Find where the given text appears and provide that cell's center as [X, Y] coordinate. 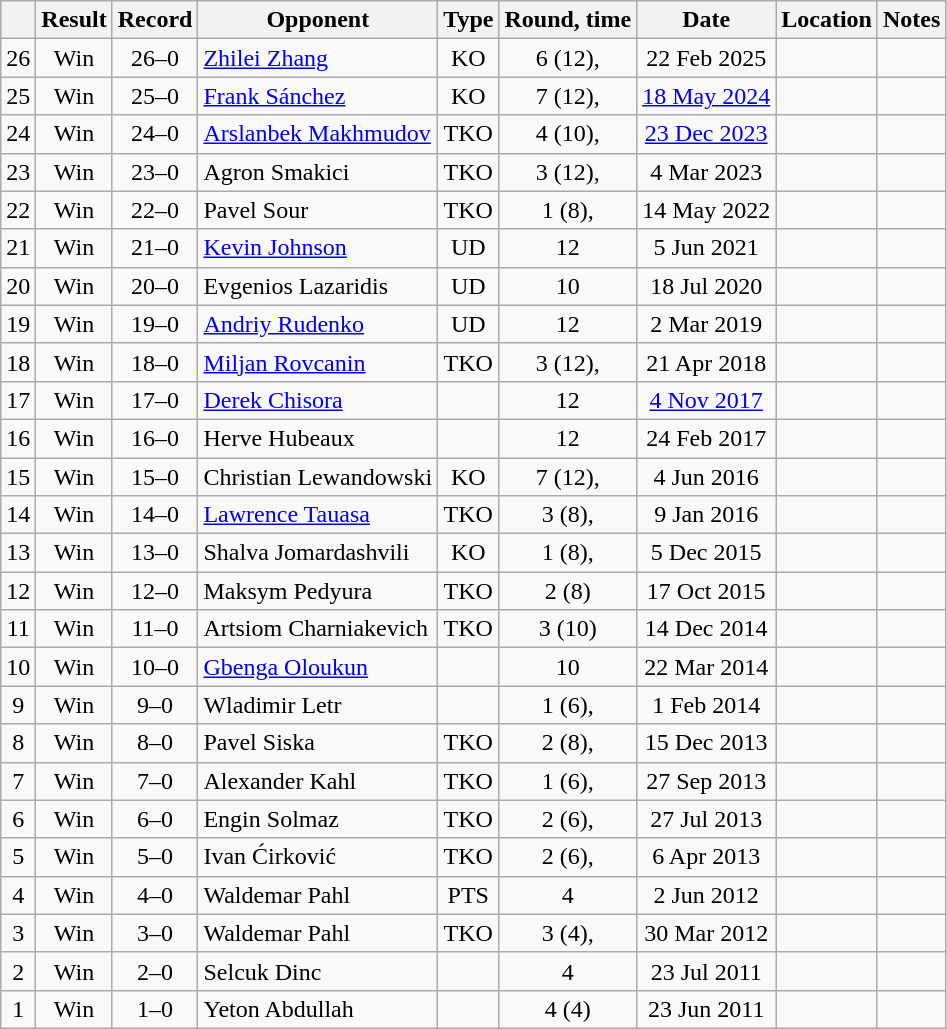
Maksym Pedyura [318, 591]
2–0 [155, 971]
19 [18, 324]
18 [18, 362]
3 (10) [568, 629]
18 May 2024 [706, 96]
Lawrence Tauasa [318, 515]
Shalva Jomardashvili [318, 553]
11–0 [155, 629]
23 Dec 2023 [706, 134]
4 Jun 2016 [706, 477]
24–0 [155, 134]
4 Mar 2023 [706, 172]
9 Jan 2016 [706, 515]
Ivan Ćirković [318, 857]
7–0 [155, 781]
21–0 [155, 248]
Pavel Sour [318, 210]
Evgenios Lazaridis [318, 286]
14 May 2022 [706, 210]
Christian Lewandowski [318, 477]
Kevin Johnson [318, 248]
Engin Solmaz [318, 819]
Location [827, 20]
Miljan Rovcanin [318, 362]
4–0 [155, 895]
26 [18, 58]
2 (8) [568, 591]
8–0 [155, 743]
22 Feb 2025 [706, 58]
27 Jul 2013 [706, 819]
14–0 [155, 515]
PTS [468, 895]
16–0 [155, 438]
3 (4), [568, 933]
Selcuk Dinc [318, 971]
25 [18, 96]
Gbenga Oloukun [318, 667]
Date [706, 20]
Opponent [318, 20]
12–0 [155, 591]
Agron Smakici [318, 172]
27 Sep 2013 [706, 781]
5 Dec 2015 [706, 553]
Derek Chisora [318, 400]
Yeton Abdullah [318, 1009]
Andriy Rudenko [318, 324]
24 [18, 134]
6 [18, 819]
15 Dec 2013 [706, 743]
Notes [911, 20]
20–0 [155, 286]
6 (12), [568, 58]
17 Oct 2015 [706, 591]
10–0 [155, 667]
8 [18, 743]
19–0 [155, 324]
Arslanbek Makhmudov [318, 134]
13 [18, 553]
Herve Hubeaux [318, 438]
Frank Sánchez [318, 96]
14 Dec 2014 [706, 629]
6–0 [155, 819]
16 [18, 438]
2 [18, 971]
4 (4) [568, 1009]
11 [18, 629]
14 [18, 515]
Alexander Kahl [318, 781]
9 [18, 705]
21 Apr 2018 [706, 362]
23 Jul 2011 [706, 971]
Artsiom Charniakevich [318, 629]
23 Jun 2011 [706, 1009]
4 (10), [568, 134]
Type [468, 20]
3 (8), [568, 515]
Zhilei Zhang [318, 58]
Pavel Siska [318, 743]
4 Nov 2017 [706, 400]
1–0 [155, 1009]
22 [18, 210]
2 Jun 2012 [706, 895]
1 Feb 2014 [706, 705]
5 [18, 857]
5 Jun 2021 [706, 248]
13–0 [155, 553]
Round, time [568, 20]
Result [74, 20]
23–0 [155, 172]
15–0 [155, 477]
3 [18, 933]
22 Mar 2014 [706, 667]
5–0 [155, 857]
30 Mar 2012 [706, 933]
Wladimir Letr [318, 705]
18 Jul 2020 [706, 286]
Record [155, 20]
15 [18, 477]
24 Feb 2017 [706, 438]
23 [18, 172]
26–0 [155, 58]
2 (8), [568, 743]
17–0 [155, 400]
22–0 [155, 210]
9–0 [155, 705]
1 [18, 1009]
18–0 [155, 362]
21 [18, 248]
2 Mar 2019 [706, 324]
6 Apr 2013 [706, 857]
20 [18, 286]
3–0 [155, 933]
7 [18, 781]
17 [18, 400]
25–0 [155, 96]
